Output the [X, Y] coordinate of the center of the cell containing the given text.  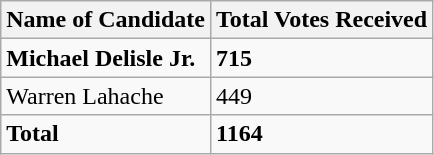
Michael Delisle Jr. [106, 58]
449 [321, 96]
Total Votes Received [321, 20]
715 [321, 58]
Name of Candidate [106, 20]
Total [106, 134]
1164 [321, 134]
Warren Lahache [106, 96]
